Return the [x, y] coordinate for the center point of the cell that contains the specified text.  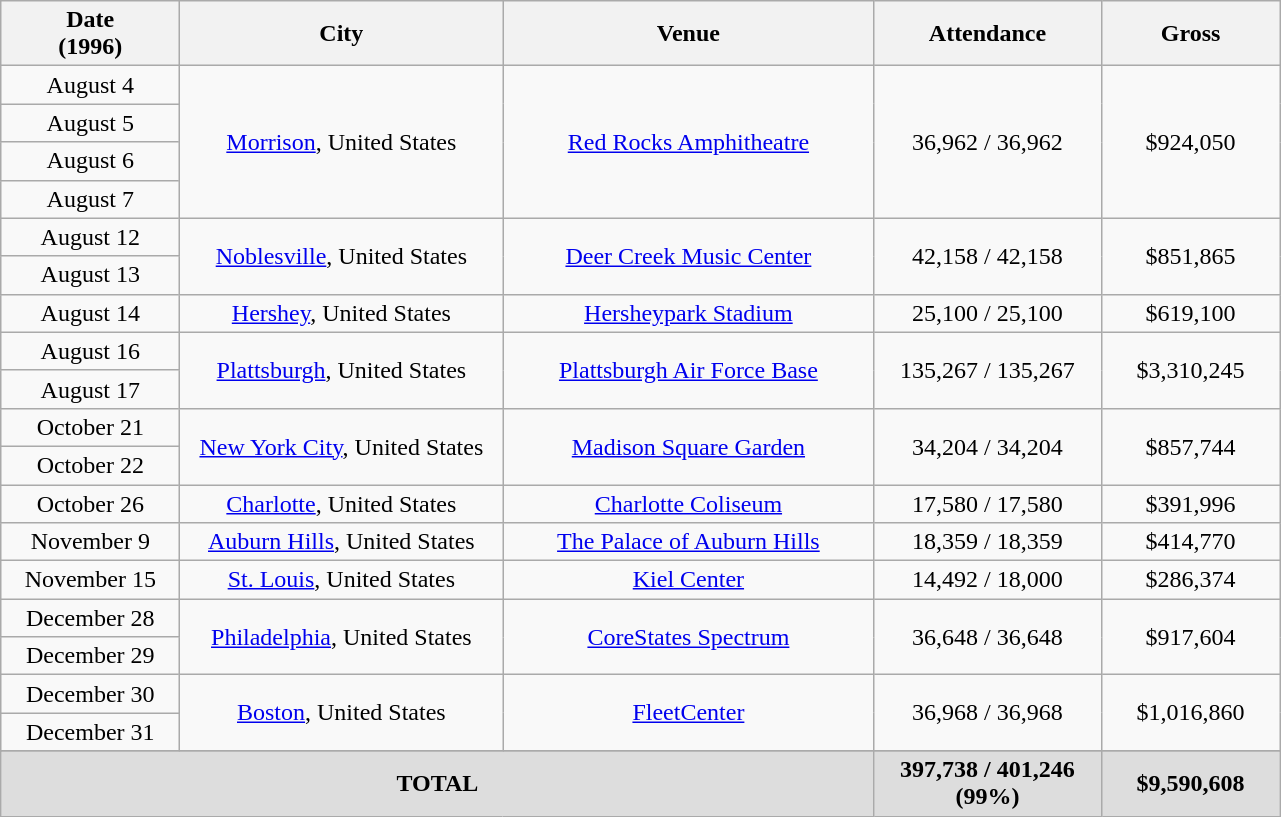
Hershey, United States [342, 313]
Hersheypark Stadium [688, 313]
St. Louis, United States [342, 580]
$3,310,245 [1190, 370]
$619,100 [1190, 313]
36,962 / 36,962 [988, 142]
August 5 [90, 123]
August 12 [90, 237]
$924,050 [1190, 142]
FleetCenter [688, 713]
August 13 [90, 275]
397,738 / 401,246 (99%) [988, 784]
Philadelphia, United States [342, 637]
Charlotte Coliseum [688, 503]
135,267 / 135,267 [988, 370]
Charlotte, United States [342, 503]
August 7 [90, 199]
42,158 / 42,158 [988, 256]
CoreStates Spectrum [688, 637]
TOTAL [438, 784]
Noblesville, United States [342, 256]
$9,590,608 [1190, 784]
25,100 / 25,100 [988, 313]
Plattsburgh, United States [342, 370]
Deer Creek Music Center [688, 256]
$857,744 [1190, 446]
October 21 [90, 427]
December 28 [90, 618]
August 16 [90, 351]
Auburn Hills, United States [342, 542]
Morrison, United States [342, 142]
Gross [1190, 34]
36,968 / 36,968 [988, 713]
36,648 / 36,648 [988, 637]
October 22 [90, 465]
November 9 [90, 542]
August 14 [90, 313]
December 29 [90, 656]
October 26 [90, 503]
$1,016,860 [1190, 713]
$414,770 [1190, 542]
December 30 [90, 694]
Kiel Center [688, 580]
$851,865 [1190, 256]
14,492 / 18,000 [988, 580]
$286,374 [1190, 580]
18,359 / 18,359 [988, 542]
Plattsburgh Air Force Base [688, 370]
New York City, United States [342, 446]
August 17 [90, 389]
December 31 [90, 732]
Red Rocks Amphitheatre [688, 142]
Madison Square Garden [688, 446]
The Palace of Auburn Hills [688, 542]
August 4 [90, 85]
Venue [688, 34]
Date(1996) [90, 34]
$391,996 [1190, 503]
August 6 [90, 161]
City [342, 34]
Boston, United States [342, 713]
Attendance [988, 34]
34,204 / 34,204 [988, 446]
$917,604 [1190, 637]
November 15 [90, 580]
17,580 / 17,580 [988, 503]
